Output the [X, Y] coordinate of the center of the cell containing the given text.  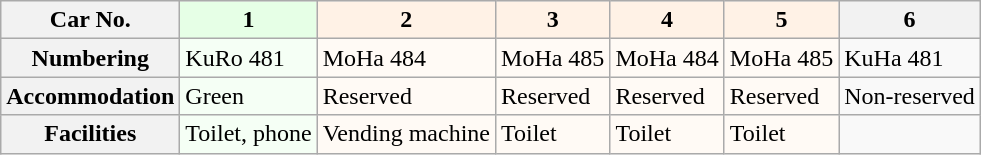
Toilet, phone [248, 134]
Facilities [90, 134]
KuRo 481 [248, 58]
Non-reserved [910, 96]
1 [248, 20]
3 [553, 20]
2 [406, 20]
Green [248, 96]
6 [910, 20]
5 [781, 20]
KuHa 481 [910, 58]
4 [667, 20]
Vending machine [406, 134]
Car No. [90, 20]
Accommodation [90, 96]
Numbering [90, 58]
